Detect which cell encompasses the target text, then output its (x, y) center coordinate. 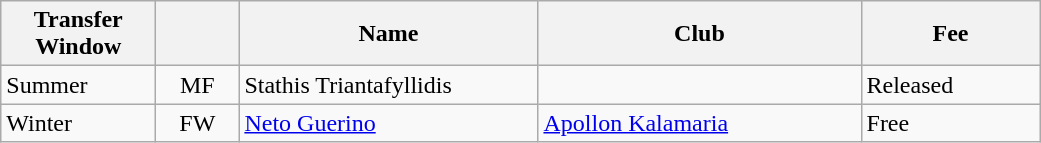
Name (388, 34)
Club (700, 34)
FW (198, 123)
Apollon Kalamaria (700, 123)
Winter (78, 123)
Free (950, 123)
Fee (950, 34)
Transfer Window (78, 34)
Released (950, 85)
Neto Guerino (388, 123)
Summer (78, 85)
Stathis Triantafyllidis (388, 85)
MF (198, 85)
